For the text-containing cell, return its midpoint in [x, y] coordinate format. 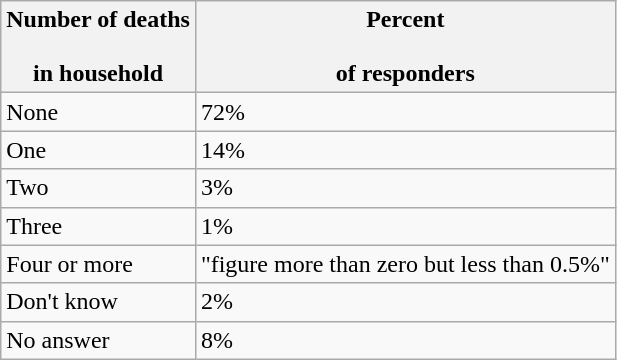
3% [405, 188]
Four or more [98, 264]
No answer [98, 340]
One [98, 150]
Percentof responders [405, 47]
"figure more than zero but less than 0.5%" [405, 264]
72% [405, 112]
8% [405, 340]
Two [98, 188]
1% [405, 226]
2% [405, 302]
14% [405, 150]
None [98, 112]
Number of deathsin household [98, 47]
Don't know [98, 302]
Three [98, 226]
